Output the [X, Y] coordinate of the center of the cell containing the given text.  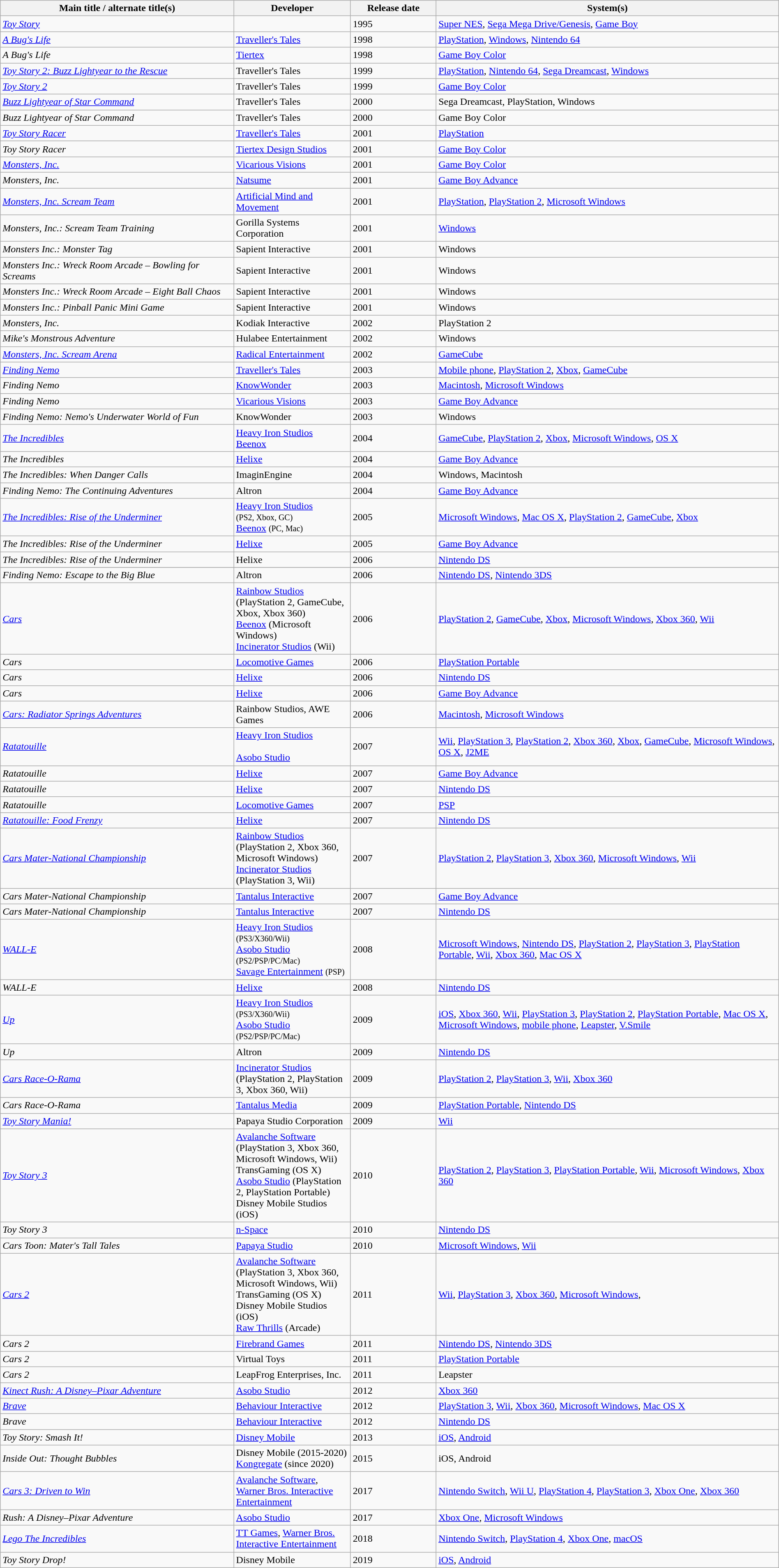
Tiertex [292, 55]
Microsoft Windows, Nintendo DS, PlayStation 2, PlayStation 3, PlayStation Portable, Wii, Xbox 360, Mac OS X [608, 950]
Xbox One, Microsoft Windows [608, 1517]
Ratatouille: Food Frenzy [117, 820]
Rainbow Studios (PlayStation 2, Xbox 360, Microsoft Windows)Incinerator Studios (PlayStation 3, Wii) [292, 858]
GameCube, PlayStation 2, Xbox, Microsoft Windows, OS X [608, 438]
Mobile phone, PlayStation 2, Xbox, GameCube [608, 370]
Heavy Iron StudiosAsobo Studio [292, 747]
Toy Story [117, 24]
Monsters Inc.: Wreck Room Arcade – Eight Ball Chaos [117, 292]
Nintendo Switch, PlayStation 4, Xbox One, macOS [608, 1538]
Toy Story: Smash It! [117, 1437]
Monsters Inc.: Monster Tag [117, 249]
Toy Story 2 [117, 86]
The Incredibles: When Danger Calls [117, 475]
Artificial Mind and Movement [292, 201]
Nintendo Switch, Wii U, PlayStation 4, PlayStation 3, Xbox One, Xbox 360 [608, 1491]
Rainbow Studios, AWE Games [292, 714]
Inside Out: Thought Bubbles [117, 1459]
Microsoft Windows, Mac OS X, PlayStation 2, GameCube, Xbox [608, 517]
Lego The Incredibles [117, 1538]
Release date [393, 8]
Main title / alternate title(s) [117, 8]
Disney Mobile (2015-2020)Kongregate (since 2020) [292, 1459]
Microsoft Windows, Wii [608, 1245]
Firebrand Games [292, 1343]
Wii, PlayStation 3, Xbox 360, Microsoft Windows, [608, 1294]
GameCube [608, 354]
PSP [608, 805]
Avalanche Software (PlayStation 3, Xbox 360, Microsoft Windows, Wii)TransGaming (OS X)Disney Mobile Studios (iOS)Raw Thrills (Arcade) [292, 1294]
Monsters, Inc. Scream Arena [117, 354]
LeapFrog Enterprises, Inc. [292, 1374]
PlayStation 2, GameCube, Xbox, Microsoft Windows, Xbox 360, Wii [608, 619]
Kinect Rush: A Disney–Pixar Adventure [117, 1390]
2015 [393, 1459]
PlayStation Portable, Nintendo DS [608, 1105]
PlayStation, PlayStation 2, Microsoft Windows [608, 201]
PlayStation 2, PlayStation 3, PlayStation Portable, Wii, Microsoft Windows, Xbox 360 [608, 1175]
Monsters Inc.: Pinball Panic Mini Game [117, 307]
Monsters, Inc. Scream Team [117, 201]
Wii [608, 1121]
Avalanche Software, Warner Bros. Interactive Entertainment [292, 1491]
Mike's Monstrous Adventure [117, 339]
Kodiak Interactive [292, 323]
2019 [393, 1560]
Sega Dreamcast, PlayStation, Windows [608, 102]
Rush: A Disney–Pixar Adventure [117, 1517]
Toy Story Mania! [117, 1121]
PlayStation 2 [608, 323]
Cars: Radiator Springs Adventures [117, 714]
Finding Nemo: The Continuing Adventures [117, 490]
System(s) [608, 8]
PlayStation 3, Wii, Xbox 360, Microsoft Windows, Mac OS X [608, 1406]
Heavy Iron Studios(PS2, Xbox, GC)Beenox (PC, Mac) [292, 517]
Rainbow Studios (PlayStation 2, GameCube, Xbox, Xbox 360)Beenox (Microsoft Windows)Incinerator Studios (Wii) [292, 619]
PlayStation 2, PlayStation 3, Xbox 360, Microsoft Windows, Wii [608, 858]
n-Space [292, 1230]
Wii, PlayStation 3, PlayStation 2, Xbox 360, Xbox, GameCube, Microsoft Windows, OS X, J2ME [608, 747]
Toy Story 2: Buzz Lightyear to the Rescue [117, 71]
Super NES, Sega Mega Drive/Genesis, Game Boy [608, 24]
TT Games, Warner Bros. Interactive Entertainment [292, 1538]
Finding Nemo: Nemo's Underwater World of Fun [117, 417]
PlayStation, Nintendo 64, Sega Dreamcast, Windows [608, 71]
Xbox 360 [608, 1390]
Heavy Iron Studios(PS3/X360/Wii)Asobo Studio (PS2/PSP/PC/Mac)Savage Entertainment (PSP) [292, 950]
Cars Toon: Mater's Tall Tales [117, 1245]
2013 [393, 1437]
Monsters, Inc.: Scream Team Training [117, 228]
iOS, Xbox 360, Wii, PlayStation 3, PlayStation 2, PlayStation Portable, Mac OS X, Microsoft Windows, mobile phone, Leapster, V.Smile [608, 1020]
Papaya Studio [292, 1245]
2018 [393, 1538]
Incinerator Studios (PlayStation 2, PlayStation 3, Xbox 360, Wii) [292, 1079]
Hulabee Entertainment [292, 339]
Developer [292, 8]
Gorilla Systems Corporation [292, 228]
Virtual Toys [292, 1359]
ImaginEngine [292, 475]
PlayStation [608, 133]
Windows, Macintosh [608, 475]
Heavy Iron Studios(PS3/X360/Wii)Asobo Studio (PS2/PSP/PC/Mac) [292, 1020]
Papaya Studio Corporation [292, 1121]
Cars 3: Driven to Win [117, 1491]
Tantalus Media [292, 1105]
1995 [393, 24]
Toy Story Drop! [117, 1560]
Finding Nemo: Escape to the Big Blue [117, 575]
PlayStation 2, PlayStation 3, Wii, Xbox 360 [608, 1079]
Radical Entertainment [292, 354]
Heavy Iron StudiosBeenox [292, 438]
PlayStation, Windows, Nintendo 64 [608, 39]
Monsters Inc.: Wreck Room Arcade – Bowling for Screams [117, 270]
Tiertex Design Studios [292, 149]
Leapster [608, 1374]
Natsume [292, 180]
